Identify which cell holds the provided text, then report its [x, y] central coordinate. 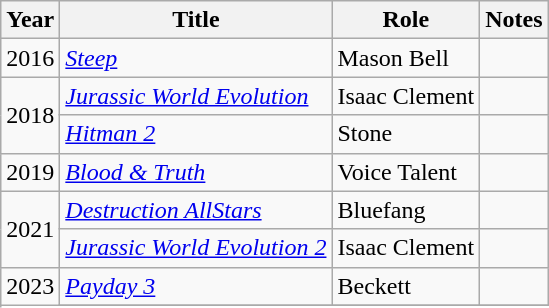
Payday 3 [196, 286]
2021 [30, 229]
Jurassic World Evolution 2 [196, 248]
Year [30, 20]
Title [196, 20]
Bluefang [406, 210]
Mason Bell [406, 58]
Voice Talent [406, 172]
2016 [30, 58]
Beckett [406, 286]
Notes [514, 20]
Blood & Truth [196, 172]
Role [406, 20]
Jurassic World Evolution [196, 96]
2019 [30, 172]
Steep [196, 58]
2023 [30, 286]
2018 [30, 115]
Hitman 2 [196, 134]
Destruction AllStars [196, 210]
Stone [406, 134]
